Locate the cell with the specified text and output its [X, Y] center coordinate. 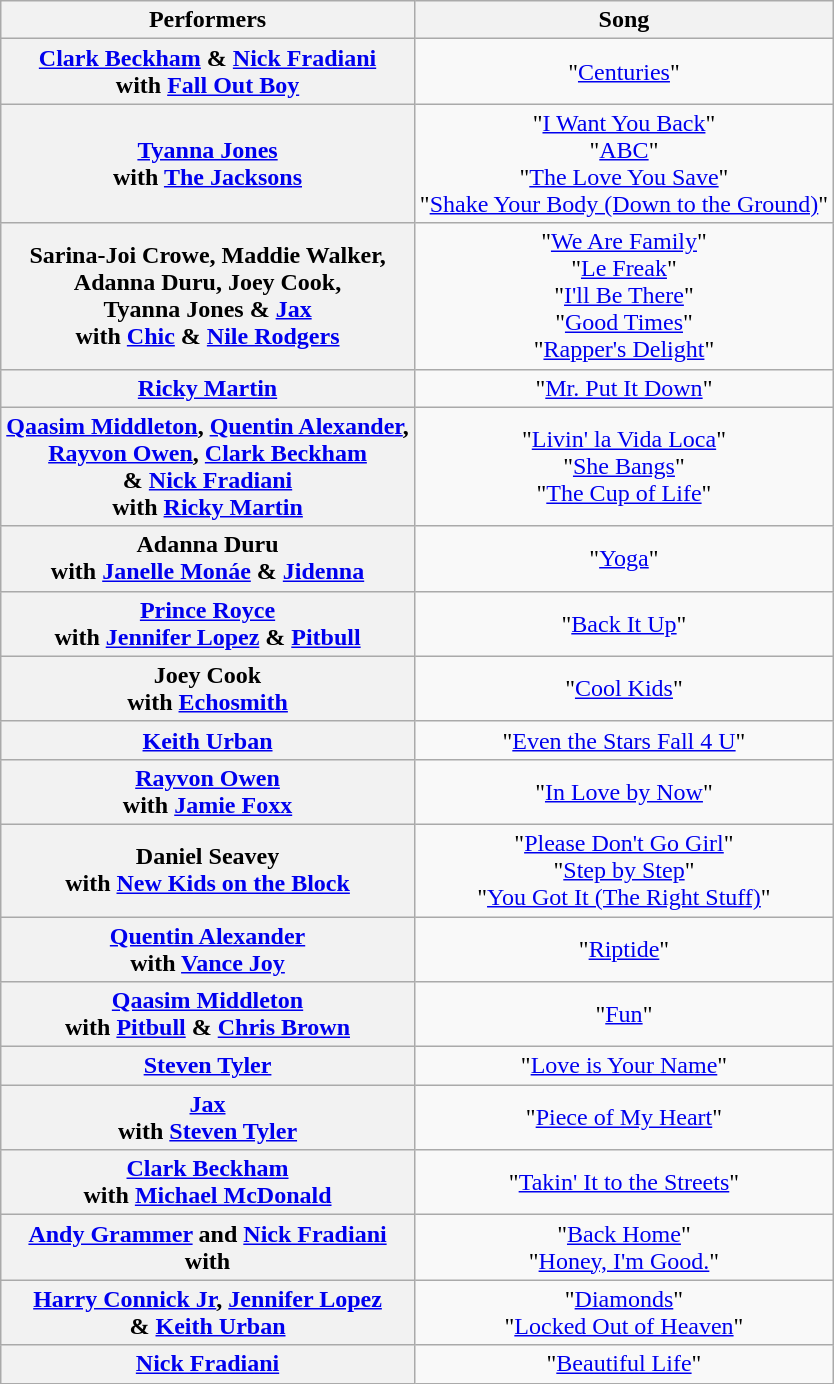
Andy Grammer and Nick Fradianiwith [208, 1248]
Tyanna Joneswith The Jacksons [208, 164]
"Please Don't Go Girl""Step by Step""You Got It (The Right Stuff)" [624, 870]
Keith Urban [208, 740]
Qaasim Middleton, Quentin Alexander,Rayvon Owen, Clark Beckham& Nick Fradianiwith Ricky Martin [208, 466]
"In Love by Now" [624, 792]
"I Want You Back""ABC""The Love You Save""Shake Your Body (Down to the Ground)" [624, 164]
"Yoga" [624, 558]
Sarina-Joi Crowe, Maddie Walker,Adanna Duru, Joey Cook,Tyanna Jones & Jaxwith Chic & Nile Rodgers [208, 296]
"Diamonds""Locked Out of Heaven" [624, 1312]
Adanna Duruwith Janelle Monáe & Jidenna [208, 558]
"Takin' It to the Streets" [624, 1182]
"Livin' la Vida Loca""She Bangs""The Cup of Life" [624, 466]
Quentin Alexanderwith Vance Joy [208, 948]
Clark Beckham & Nick Fradianiwith Fall Out Boy [208, 72]
Qaasim Middletonwith Pitbull & Chris Brown [208, 1014]
Performers [208, 20]
Jaxwith Steven Tyler [208, 1118]
"Love is Your Name" [624, 1066]
Harry Connick Jr, Jennifer Lopez& Keith Urban [208, 1312]
"Beautiful Life" [624, 1364]
"Back Home""Honey, I'm Good." [624, 1248]
"Fun" [624, 1014]
"Mr. Put It Down" [624, 388]
"Piece of My Heart" [624, 1118]
"Back It Up" [624, 624]
Steven Tyler [208, 1066]
"Centuries" [624, 72]
Prince Roycewith Jennifer Lopez & Pitbull [208, 624]
Joey Cookwith Echosmith [208, 688]
"Even the Stars Fall 4 U" [624, 740]
Daniel Seaveywith New Kids on the Block [208, 870]
Ricky Martin [208, 388]
"Riptide" [624, 948]
Nick Fradiani [208, 1364]
Rayvon Owenwith Jamie Foxx [208, 792]
Clark Beckhamwith Michael McDonald [208, 1182]
"We Are Family""Le Freak""I'll Be There""Good Times""Rapper's Delight" [624, 296]
"Cool Kids" [624, 688]
Song [624, 20]
